Return the (X, Y) coordinate for the center point of the cell that contains the specified text.  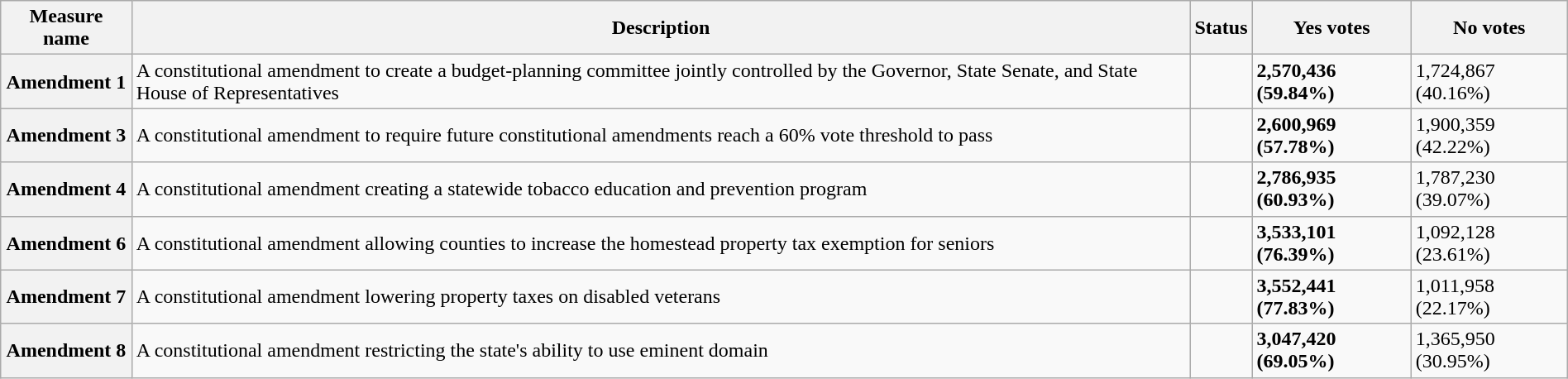
No votes (1489, 28)
Amendment 1 (66, 81)
1,787,230 (39.07%) (1489, 189)
A constitutional amendment lowering property taxes on disabled veterans (661, 296)
Description (661, 28)
A constitutional amendment restricting the state's ability to use eminent domain (661, 351)
Status (1221, 28)
1,900,359 (42.22%) (1489, 136)
1,092,128 (23.61%) (1489, 243)
A constitutional amendment to require future constitutional amendments reach a 60% vote threshold to pass (661, 136)
2,786,935 (60.93%) (1331, 189)
Measure name (66, 28)
Amendment 8 (66, 351)
Yes votes (1331, 28)
2,570,436 (59.84%) (1331, 81)
1,011,958 (22.17%) (1489, 296)
A constitutional amendment to create a budget-planning committee jointly controlled by the Governor, State Senate, and State House of Representatives (661, 81)
A constitutional amendment allowing counties to increase the homestead property tax exemption for seniors (661, 243)
1,365,950 (30.95%) (1489, 351)
3,047,420 (69.05%) (1331, 351)
2,600,969 (57.78%) (1331, 136)
Amendment 3 (66, 136)
Amendment 4 (66, 189)
3,533,101 (76.39%) (1331, 243)
A constitutional amendment creating a statewide tobacco education and prevention program (661, 189)
1,724,867 (40.16%) (1489, 81)
3,552,441 (77.83%) (1331, 296)
Amendment 6 (66, 243)
Amendment 7 (66, 296)
